Output the (x, y) coordinate of the center of the cell containing the given text.  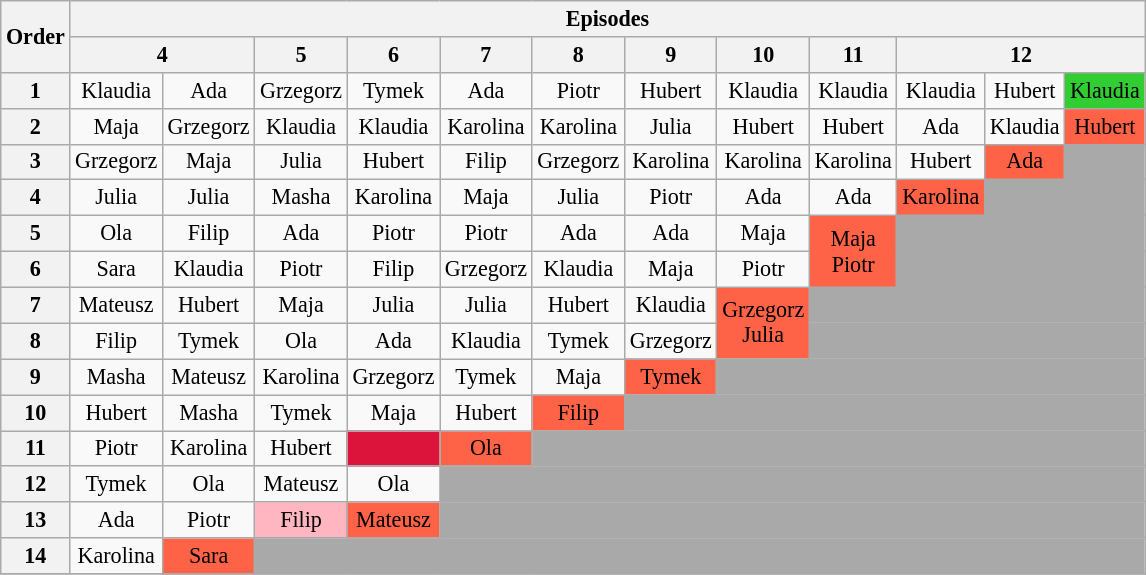
3 (36, 162)
1 (36, 90)
Episodes (608, 18)
13 (36, 520)
14 (36, 556)
Order (36, 36)
MajaPiotr (853, 251)
2 (36, 126)
GrzegorzJulia (763, 323)
